Scan for the cell matching the given text and deliver its [X, Y] coordinate at center. 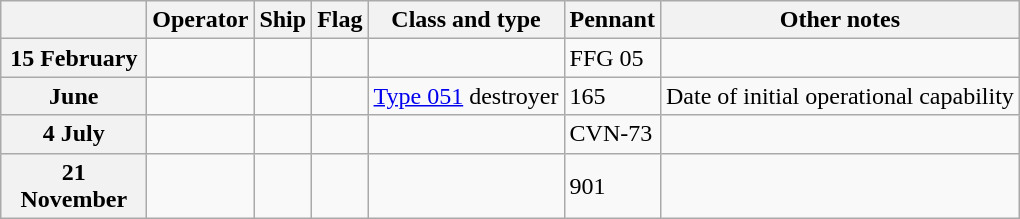
FFG 05 [612, 58]
Class and type [466, 20]
June [74, 96]
4 July [74, 134]
CVN-73 [612, 134]
15 February [74, 58]
Date of initial operational capability [840, 96]
901 [612, 186]
Type 051 destroyer [466, 96]
Flag [340, 20]
Operator [200, 20]
165 [612, 96]
21 November [74, 186]
Other notes [840, 20]
Pennant [612, 20]
Ship [283, 20]
